Determine the [x, y] coordinate at the center of the cell enclosing the given text.  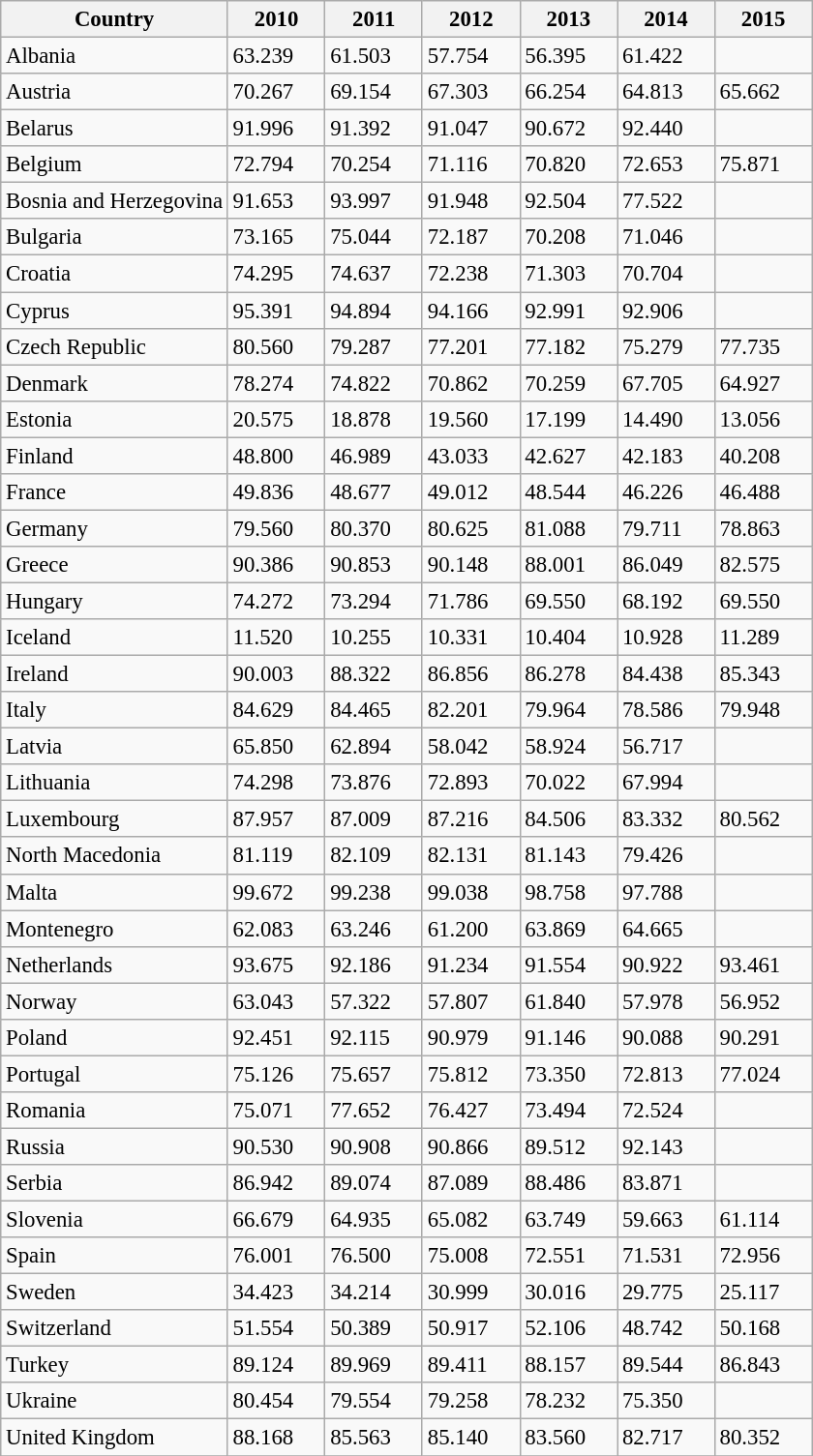
79.560 [277, 528]
46.989 [374, 456]
20.575 [277, 419]
84.438 [666, 674]
78.274 [277, 383]
92.451 [277, 1038]
France [114, 492]
Hungary [114, 601]
82.575 [763, 565]
Lithuania [114, 783]
25.117 [763, 1293]
57.978 [666, 1001]
87.216 [470, 819]
73.294 [374, 601]
90.979 [470, 1038]
64.813 [666, 92]
80.370 [374, 528]
77.735 [763, 346]
99.238 [374, 892]
2015 [763, 19]
63.043 [277, 1001]
75.126 [277, 1074]
75.044 [374, 237]
69.154 [374, 92]
74.298 [277, 783]
80.454 [277, 1402]
Ireland [114, 674]
72.524 [666, 1111]
92.504 [569, 201]
90.003 [277, 674]
65.850 [277, 747]
Iceland [114, 638]
72.187 [470, 237]
70.267 [277, 92]
42.183 [666, 456]
91.047 [470, 129]
30.016 [569, 1293]
Cyprus [114, 311]
2012 [470, 19]
75.279 [666, 346]
62.083 [277, 929]
74.295 [277, 274]
10.331 [470, 638]
92.186 [374, 965]
71.786 [470, 601]
62.894 [374, 747]
Russia [114, 1146]
Norway [114, 1001]
40.208 [763, 456]
61.200 [470, 929]
Denmark [114, 383]
91.653 [277, 201]
73.876 [374, 783]
85.140 [470, 1438]
63.869 [569, 929]
Italy [114, 710]
86.942 [277, 1183]
95.391 [277, 311]
77.182 [569, 346]
84.506 [569, 819]
76.001 [277, 1256]
Netherlands [114, 965]
66.679 [277, 1220]
71.303 [569, 274]
73.165 [277, 237]
75.350 [666, 1402]
75.071 [277, 1111]
11.289 [763, 638]
89.512 [569, 1146]
73.494 [569, 1111]
34.423 [277, 1293]
74.637 [374, 274]
51.554 [277, 1328]
17.199 [569, 419]
65.082 [470, 1220]
Portugal [114, 1074]
97.788 [666, 892]
58.042 [470, 747]
64.927 [763, 383]
77.201 [470, 346]
74.272 [277, 601]
86.856 [470, 674]
75.008 [470, 1256]
90.853 [374, 565]
Albania [114, 56]
56.395 [569, 56]
Bulgaria [114, 237]
82.131 [470, 856]
89.124 [277, 1365]
89.969 [374, 1365]
48.742 [666, 1328]
81.088 [569, 528]
70.254 [374, 164]
North Macedonia [114, 856]
Romania [114, 1111]
72.653 [666, 164]
81.143 [569, 856]
Switzerland [114, 1328]
Austria [114, 92]
2011 [374, 19]
72.794 [277, 164]
70.259 [569, 383]
Spain [114, 1256]
88.157 [569, 1365]
Malta [114, 892]
10.255 [374, 638]
52.106 [569, 1328]
92.115 [374, 1038]
72.813 [666, 1074]
Turkey [114, 1365]
78.586 [666, 710]
10.928 [666, 638]
94.166 [470, 311]
79.948 [763, 710]
73.350 [569, 1074]
70.704 [666, 274]
61.422 [666, 56]
92.440 [666, 129]
70.862 [470, 383]
90.530 [277, 1146]
99.672 [277, 892]
Poland [114, 1038]
91.392 [374, 129]
90.386 [277, 565]
61.840 [569, 1001]
88.168 [277, 1438]
61.503 [374, 56]
93.997 [374, 201]
50.917 [470, 1328]
93.675 [277, 965]
77.024 [763, 1074]
72.893 [470, 783]
66.254 [569, 92]
Belgium [114, 164]
86.049 [666, 565]
30.999 [470, 1293]
77.652 [374, 1111]
10.404 [569, 638]
92.991 [569, 311]
81.119 [277, 856]
86.278 [569, 674]
67.705 [666, 383]
74.822 [374, 383]
90.922 [666, 965]
57.807 [470, 1001]
13.056 [763, 419]
64.665 [666, 929]
90.291 [763, 1038]
82.109 [374, 856]
71.531 [666, 1256]
94.894 [374, 311]
84.629 [277, 710]
Croatia [114, 274]
Germany [114, 528]
82.717 [666, 1438]
Greece [114, 565]
88.322 [374, 674]
Belarus [114, 129]
65.662 [763, 92]
63.749 [569, 1220]
Finland [114, 456]
92.906 [666, 311]
80.562 [763, 819]
49.836 [277, 492]
58.924 [569, 747]
77.522 [666, 201]
85.343 [763, 674]
83.871 [666, 1183]
82.201 [470, 710]
91.554 [569, 965]
19.560 [470, 419]
76.427 [470, 1111]
18.878 [374, 419]
87.009 [374, 819]
2010 [277, 19]
70.022 [569, 783]
72.551 [569, 1256]
79.287 [374, 346]
49.012 [470, 492]
42.627 [569, 456]
79.426 [666, 856]
79.258 [470, 1402]
99.038 [470, 892]
87.089 [470, 1183]
Bosnia and Herzegovina [114, 201]
48.544 [569, 492]
67.994 [666, 783]
71.116 [470, 164]
14.490 [666, 419]
75.657 [374, 1074]
91.234 [470, 965]
78.232 [569, 1402]
Ukraine [114, 1402]
67.303 [470, 92]
72.956 [763, 1256]
92.143 [666, 1146]
84.465 [374, 710]
80.560 [277, 346]
Montenegro [114, 929]
2013 [569, 19]
79.964 [569, 710]
80.352 [763, 1438]
63.246 [374, 929]
2014 [666, 19]
83.560 [569, 1438]
50.389 [374, 1328]
68.192 [666, 601]
91.996 [277, 129]
46.226 [666, 492]
56.952 [763, 1001]
89.544 [666, 1365]
91.146 [569, 1038]
57.754 [470, 56]
89.411 [470, 1365]
85.563 [374, 1438]
76.500 [374, 1256]
56.717 [666, 747]
90.866 [470, 1146]
70.820 [569, 164]
Latvia [114, 747]
Slovenia [114, 1220]
71.046 [666, 237]
Serbia [114, 1183]
Country [114, 19]
75.871 [763, 164]
91.948 [470, 201]
43.033 [470, 456]
72.238 [470, 274]
89.074 [374, 1183]
79.554 [374, 1402]
90.672 [569, 129]
46.488 [763, 492]
Luxembourg [114, 819]
29.775 [666, 1293]
57.322 [374, 1001]
90.148 [470, 565]
86.843 [763, 1365]
70.208 [569, 237]
48.800 [277, 456]
90.908 [374, 1146]
59.663 [666, 1220]
75.812 [470, 1074]
93.461 [763, 965]
63.239 [277, 56]
83.332 [666, 819]
80.625 [470, 528]
78.863 [763, 528]
64.935 [374, 1220]
34.214 [374, 1293]
Sweden [114, 1293]
79.711 [666, 528]
90.088 [666, 1038]
Czech Republic [114, 346]
98.758 [569, 892]
88.486 [569, 1183]
48.677 [374, 492]
87.957 [277, 819]
Estonia [114, 419]
88.001 [569, 565]
50.168 [763, 1328]
United Kingdom [114, 1438]
11.520 [277, 638]
61.114 [763, 1220]
